Scan for the cell matching the given text and deliver its (x, y) coordinate at center. 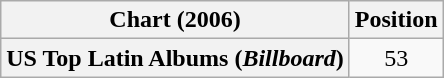
Chart (2006) (176, 20)
Position (396, 20)
53 (396, 58)
US Top Latin Albums (Billboard) (176, 58)
